Detect which cell encompasses the target text, then output its [X, Y] center coordinate. 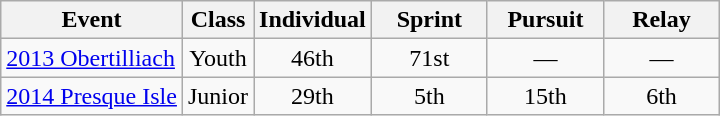
15th [545, 96]
2014 Presque Isle [92, 96]
71st [429, 58]
6th [661, 96]
Youth [218, 58]
Pursuit [545, 20]
Relay [661, 20]
29th [313, 96]
Class [218, 20]
Junior [218, 96]
Sprint [429, 20]
46th [313, 58]
Event [92, 20]
2013 Obertilliach [92, 58]
Individual [313, 20]
5th [429, 96]
